Return the (X, Y) coordinate for the center point of the cell that contains the specified text.  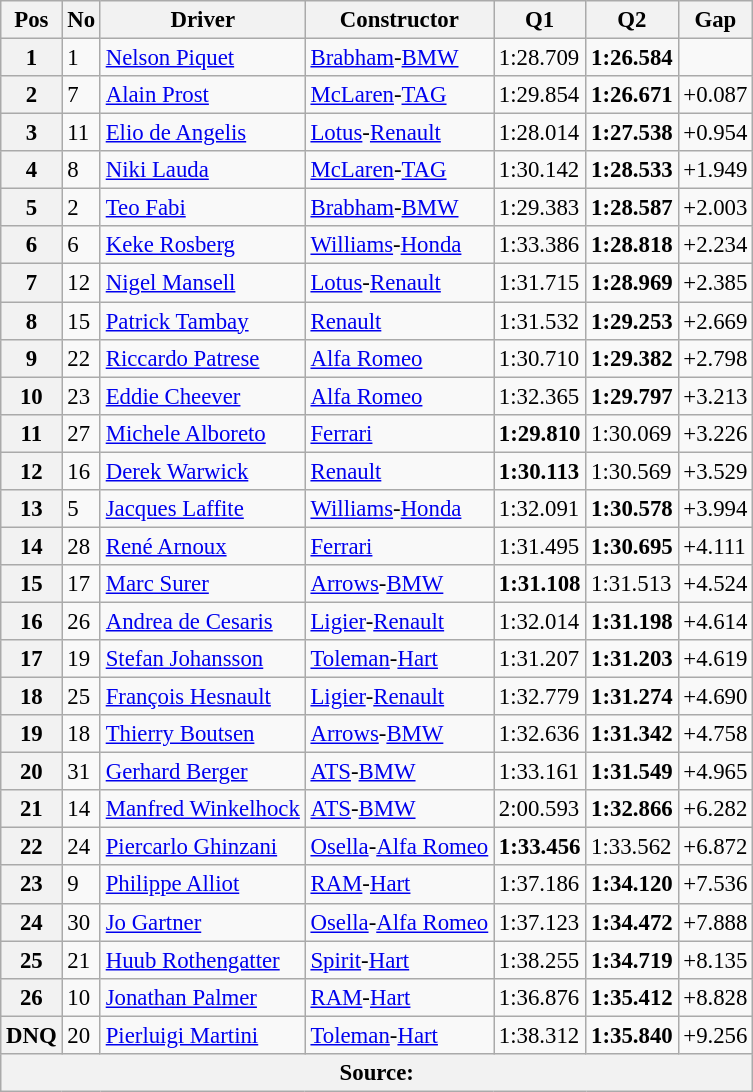
Piercarlo Ghinzani (202, 847)
Marc Surer (202, 584)
1:29.383 (540, 208)
+7.536 (716, 885)
+4.614 (716, 621)
1:34.472 (632, 922)
1:31.108 (540, 584)
+4.619 (716, 659)
Riccardo Patrese (202, 358)
1:38.312 (540, 1035)
+4.524 (716, 584)
1:33.456 (540, 847)
Thierry Boutsen (202, 734)
1:33.386 (540, 245)
1:30.069 (632, 433)
Gap (716, 20)
1:35.412 (632, 997)
+6.282 (716, 809)
1:32.014 (540, 621)
1:29.382 (632, 358)
1:31.198 (632, 621)
1:28.709 (540, 58)
No (81, 20)
1:32.091 (540, 509)
1:28.969 (632, 283)
+4.111 (716, 546)
28 (81, 546)
30 (81, 922)
1:31.274 (632, 697)
Eddie Cheever (202, 396)
Derek Warwick (202, 471)
1:28.818 (632, 245)
+2.234 (716, 245)
1:26.671 (632, 95)
1:36.876 (540, 997)
Jonathan Palmer (202, 997)
+4.758 (716, 734)
+3.226 (716, 433)
Jo Gartner (202, 922)
13 (32, 509)
1:37.123 (540, 922)
Spirit-Hart (399, 960)
Jacques Laffite (202, 509)
+4.965 (716, 772)
1:27.538 (632, 133)
François Hesnault (202, 697)
René Arnoux (202, 546)
27 (81, 433)
+2.003 (716, 208)
Huub Rothengatter (202, 960)
1:29.854 (540, 95)
1:37.186 (540, 885)
Manfred Winkelhock (202, 809)
31 (81, 772)
Driver (202, 20)
Gerhard Berger (202, 772)
Patrick Tambay (202, 321)
1:30.113 (540, 471)
1:30.710 (540, 358)
+8.135 (716, 960)
1:31.715 (540, 283)
1:31.532 (540, 321)
Pos (32, 20)
+9.256 (716, 1035)
Philippe Alliot (202, 885)
+1.949 (716, 170)
Michele Alboreto (202, 433)
1:29.253 (632, 321)
+2.798 (716, 358)
1:30.695 (632, 546)
Niki Lauda (202, 170)
1:29.810 (540, 433)
1:32.779 (540, 697)
3 (32, 133)
1:32.636 (540, 734)
+8.828 (716, 997)
1:28.533 (632, 170)
1:31.207 (540, 659)
Pierluigi Martini (202, 1035)
+7.888 (716, 922)
1:31.513 (632, 584)
1:33.562 (632, 847)
Nigel Mansell (202, 283)
Q1 (540, 20)
+0.087 (716, 95)
1:28.587 (632, 208)
+3.529 (716, 471)
+0.954 (716, 133)
1:34.120 (632, 885)
1:34.719 (632, 960)
1:31.549 (632, 772)
1:31.203 (632, 659)
Q2 (632, 20)
Teo Fabi (202, 208)
1:30.569 (632, 471)
1:32.365 (540, 396)
1:32.866 (632, 809)
1:31.342 (632, 734)
Keke Rosberg (202, 245)
Stefan Johansson (202, 659)
1:33.161 (540, 772)
2:00.593 (540, 809)
+2.669 (716, 321)
Andrea de Cesaris (202, 621)
1:28.014 (540, 133)
1:31.495 (540, 546)
1:29.797 (632, 396)
+3.213 (716, 396)
1:35.840 (632, 1035)
1:30.142 (540, 170)
Elio de Angelis (202, 133)
4 (32, 170)
+4.690 (716, 697)
+3.994 (716, 509)
+2.385 (716, 283)
1:38.255 (540, 960)
DNQ (32, 1035)
Source: (377, 1073)
Constructor (399, 20)
+6.872 (716, 847)
1:30.578 (632, 509)
1:26.584 (632, 58)
Nelson Piquet (202, 58)
Alain Prost (202, 95)
